Locate the cell with the specified text and output its (X, Y) center coordinate. 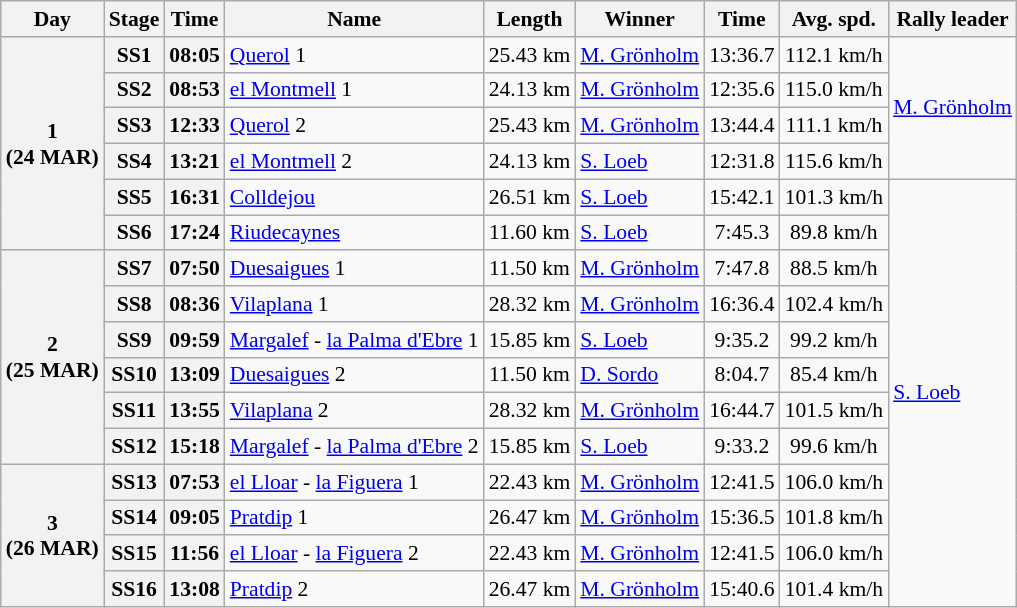
SS14 (134, 518)
9:35.2 (742, 340)
115.0 km/h (834, 90)
SS7 (134, 269)
101.8 km/h (834, 518)
09:05 (194, 518)
Margalef - la Palma d'Ebre 2 (354, 447)
SS2 (134, 90)
7:47.8 (742, 269)
07:53 (194, 482)
Rally leader (952, 19)
111.1 km/h (834, 126)
3 (26 MAR) (52, 535)
Winner (640, 19)
08:36 (194, 304)
Colldejou (354, 197)
Querol 2 (354, 126)
89.8 km/h (834, 233)
101.3 km/h (834, 197)
Duesaigues 2 (354, 375)
99.2 km/h (834, 340)
SS16 (134, 589)
D. Sordo (640, 375)
SS6 (134, 233)
el Lloar - la Figuera 1 (354, 482)
SS10 (134, 375)
Length (530, 19)
1 (24 MAR) (52, 144)
88.5 km/h (834, 269)
Avg. spd. (834, 19)
13:44.4 (742, 126)
16:36.4 (742, 304)
101.4 km/h (834, 589)
115.6 km/h (834, 162)
07:50 (194, 269)
SS3 (134, 126)
7:45.3 (742, 233)
15:36.5 (742, 518)
el Montmell 1 (354, 90)
17:24 (194, 233)
12:33 (194, 126)
Vilaplana 1 (354, 304)
SS8 (134, 304)
08:53 (194, 90)
12:31.8 (742, 162)
el Montmell 2 (354, 162)
13:36.7 (742, 55)
8:04.7 (742, 375)
Pratdip 1 (354, 518)
Riudecaynes (354, 233)
SS13 (134, 482)
SS15 (134, 554)
Stage (134, 19)
26.51 km (530, 197)
12:35.6 (742, 90)
11.60 km (530, 233)
Pratdip 2 (354, 589)
16:31 (194, 197)
15:18 (194, 447)
SS9 (134, 340)
Vilaplana 2 (354, 411)
SS5 (134, 197)
11:56 (194, 554)
13:08 (194, 589)
85.4 km/h (834, 375)
101.5 km/h (834, 411)
SS11 (134, 411)
el Lloar - la Figuera 2 (354, 554)
SS12 (134, 447)
13:21 (194, 162)
112.1 km/h (834, 55)
SS1 (134, 55)
13:09 (194, 375)
2 (25 MAR) (52, 358)
16:44.7 (742, 411)
09:59 (194, 340)
9:33.2 (742, 447)
13:55 (194, 411)
102.4 km/h (834, 304)
Margalef - la Palma d'Ebre 1 (354, 340)
Name (354, 19)
15:40.6 (742, 589)
08:05 (194, 55)
Querol 1 (354, 55)
SS4 (134, 162)
Duesaigues 1 (354, 269)
Day (52, 19)
99.6 km/h (834, 447)
15:42.1 (742, 197)
